Search for the cell housing the specified text and yield its (x, y) center coordinate. 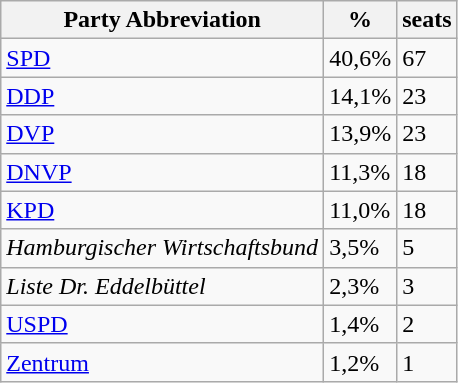
40,6% (360, 58)
KPD (162, 210)
seats (427, 20)
Liste Dr. Eddelbüttel (162, 286)
11,0% (360, 210)
2,3% (360, 286)
3 (427, 286)
1,2% (360, 362)
2 (427, 324)
DVP (162, 134)
USPD (162, 324)
5 (427, 248)
3,5% (360, 248)
Zentrum (162, 362)
% (360, 20)
SPD (162, 58)
11,3% (360, 172)
67 (427, 58)
1,4% (360, 324)
DDP (162, 96)
Hamburgischer Wirtschaftsbund (162, 248)
Party Abbreviation (162, 20)
14,1% (360, 96)
13,9% (360, 134)
DNVP (162, 172)
1 (427, 362)
